Return the [x, y] coordinate for the center point of the cell that contains the specified text.  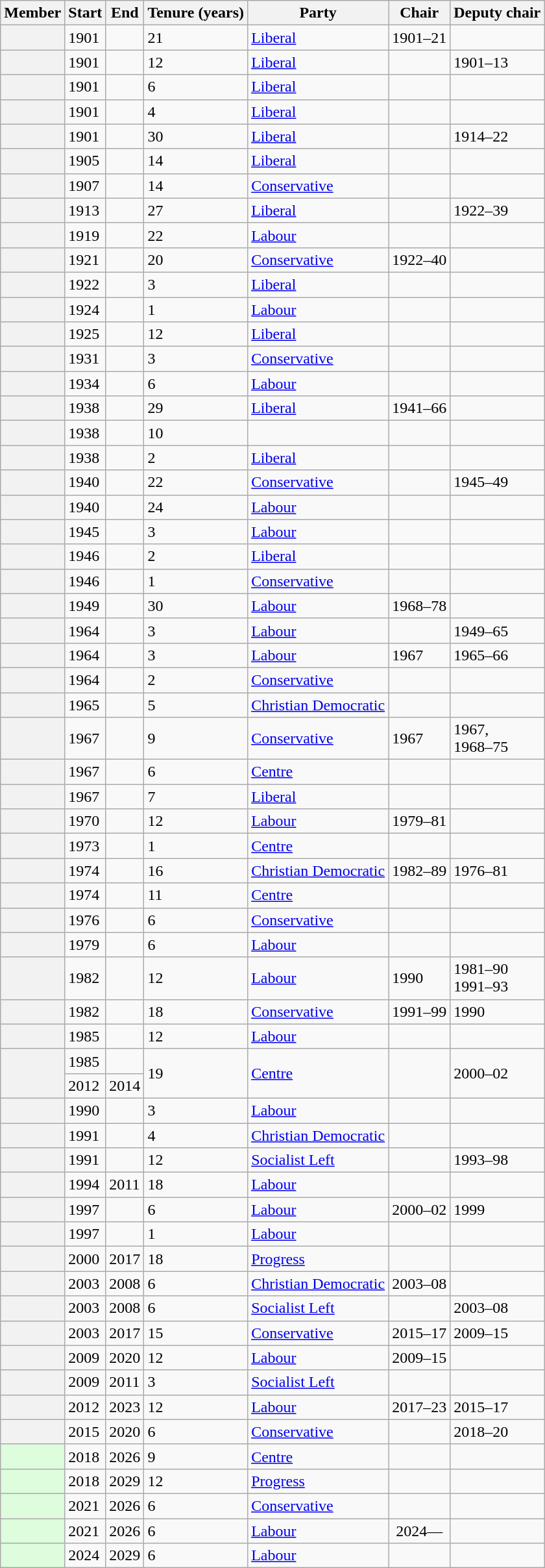
1941–66 [419, 408]
10 [196, 433]
24 [196, 507]
2014 [125, 1086]
1979–81 [419, 821]
5 [196, 704]
Party [318, 13]
1965–66 [497, 655]
21 [196, 38]
Chair [419, 13]
1949–65 [497, 630]
16 [196, 871]
2024— [419, 1530]
1922–39 [497, 210]
1919 [86, 235]
1967,1968–75 [497, 739]
1905 [86, 161]
1973 [86, 846]
1945 [86, 532]
1922–40 [419, 260]
27 [196, 210]
7 [196, 797]
11 [196, 895]
Tenure (years) [196, 13]
1931 [86, 359]
2015 [86, 1432]
1922 [86, 284]
1901–13 [497, 62]
1994 [86, 1185]
1981–901991–93 [497, 978]
1901–21 [419, 38]
1970 [86, 821]
1999 [497, 1210]
1914–22 [497, 136]
20 [196, 260]
1921 [86, 260]
1979 [86, 945]
Member [32, 13]
2017–23 [419, 1407]
1925 [86, 334]
Deputy chair [497, 13]
Start [86, 13]
2024 [86, 1556]
1965 [86, 704]
15 [196, 1333]
1976–81 [497, 871]
End [125, 13]
1976 [86, 920]
1945–49 [497, 482]
1968–78 [419, 606]
1907 [86, 186]
29 [196, 408]
2023 [125, 1407]
1982–89 [419, 871]
2018–20 [497, 1432]
1913 [86, 210]
19 [196, 1073]
1924 [86, 310]
1934 [86, 384]
1949 [86, 606]
1991–99 [419, 1012]
2000 [86, 1259]
1993–98 [497, 1160]
